From the cell containing the given text, extract its center point as [x, y] coordinate. 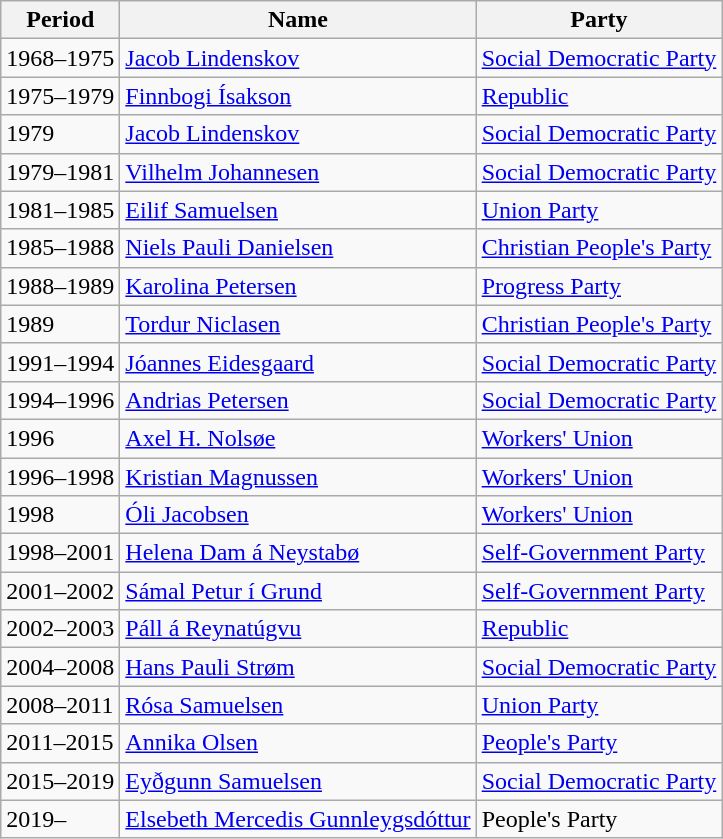
2004–2008 [60, 667]
Kristian Magnussen [298, 477]
1975–1979 [60, 96]
1996 [60, 438]
2015–2019 [60, 781]
1981–1985 [60, 210]
Hans Pauli Strøm [298, 667]
Elsebeth Mercedis Gunnleygsdóttur [298, 819]
1991–1994 [60, 362]
Sámal Petur í Grund [298, 591]
Helena Dam á Neystabø [298, 553]
1988–1989 [60, 286]
2001–2002 [60, 591]
2019– [60, 819]
Tordur Niclasen [298, 324]
Jóannes Eidesgaard [298, 362]
1985–1988 [60, 248]
Óli Jacobsen [298, 515]
1998–2001 [60, 553]
Name [298, 20]
Páll á Reynatúgvu [298, 629]
1989 [60, 324]
1996–1998 [60, 477]
1979 [60, 134]
2008–2011 [60, 705]
1998 [60, 515]
1994–1996 [60, 400]
2002–2003 [60, 629]
Progress Party [599, 286]
Eilif Samuelsen [298, 210]
Karolina Petersen [298, 286]
Annika Olsen [298, 743]
Eyðgunn Samuelsen [298, 781]
Rósa Samuelsen [298, 705]
Andrias Petersen [298, 400]
Axel H. Nolsøe [298, 438]
Niels Pauli Danielsen [298, 248]
2011–2015 [60, 743]
Finnbogi Ísakson [298, 96]
1968–1975 [60, 58]
Party [599, 20]
1979–1981 [60, 172]
Vilhelm Johannesen [298, 172]
Period [60, 20]
